Detect which cell encompasses the target text, then output its [x, y] center coordinate. 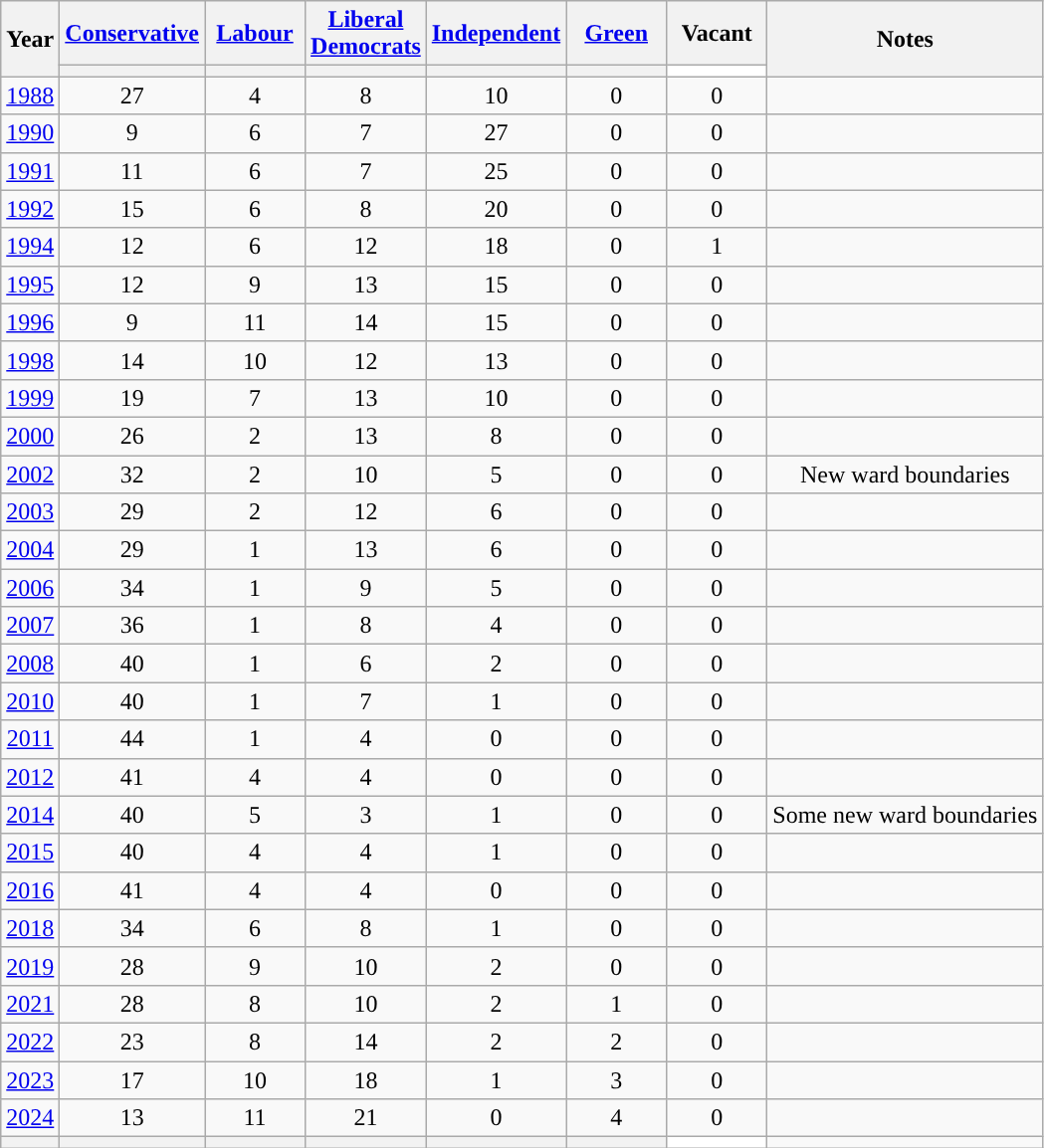
2019 [30, 966]
2003 [30, 512]
23 [132, 1042]
26 [132, 436]
19 [132, 398]
1991 [30, 171]
2024 [30, 1118]
1996 [30, 322]
1994 [30, 247]
2016 [30, 890]
21 [366, 1118]
Conservative [132, 34]
Independent [496, 34]
Notes [906, 39]
17 [132, 1079]
2011 [30, 739]
Labour [255, 34]
Some new ward boundaries [906, 815]
Liberal Democrats [366, 34]
New ward boundaries [906, 475]
2021 [30, 1004]
32 [132, 475]
2002 [30, 475]
1998 [30, 360]
1995 [30, 285]
2007 [30, 626]
1988 [30, 96]
2008 [30, 664]
2018 [30, 928]
1992 [30, 209]
2006 [30, 588]
2000 [30, 436]
44 [132, 739]
2023 [30, 1079]
1999 [30, 398]
2022 [30, 1042]
2014 [30, 815]
Year [30, 39]
2004 [30, 550]
Vacant [717, 34]
1990 [30, 133]
2015 [30, 853]
25 [496, 171]
20 [496, 209]
2010 [30, 701]
Green [617, 34]
2012 [30, 777]
36 [132, 626]
